Return (X, Y) of the center of cell containing provided text 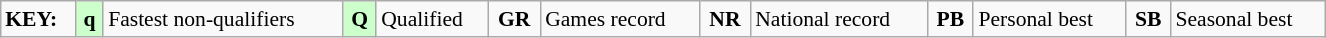
Personal best (1049, 19)
National record (838, 19)
KEY: (38, 19)
Qualified (432, 19)
NR (725, 19)
PB (950, 19)
Games record (620, 19)
Q (360, 19)
Seasonal best (1248, 19)
Fastest non-qualifiers (223, 19)
GR (514, 19)
SB (1148, 19)
q (90, 19)
